Return the (x, y) coordinate for the center point of the cell that contains the specified text.  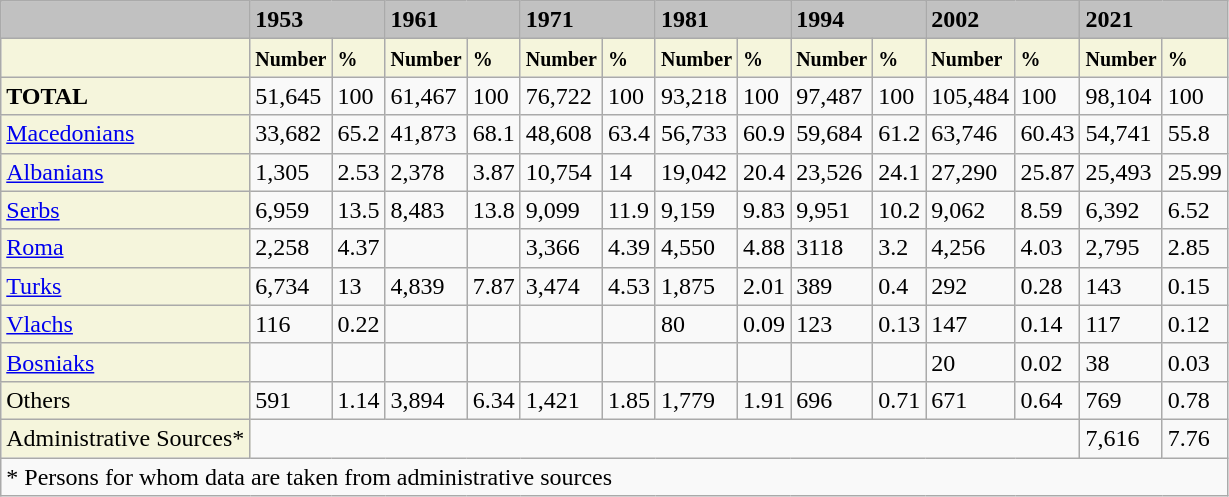
1,779 (696, 400)
591 (291, 400)
2.85 (1194, 248)
2,378 (426, 172)
11.9 (628, 210)
4,550 (696, 248)
3,366 (561, 248)
0.15 (1194, 286)
0.03 (1194, 362)
0.64 (1048, 400)
0.22 (358, 324)
3,474 (561, 286)
20.4 (764, 172)
116 (291, 324)
6,734 (291, 286)
0.71 (900, 400)
4,839 (426, 286)
61.2 (900, 134)
123 (832, 324)
33,682 (291, 134)
51,645 (291, 96)
1,875 (696, 286)
1.91 (764, 400)
60.43 (1048, 134)
97,487 (832, 96)
4.37 (358, 248)
9.83 (764, 210)
Macedonians (126, 134)
1961 (452, 20)
1994 (858, 20)
9,099 (561, 210)
1.14 (358, 400)
55.8 (1194, 134)
56,733 (696, 134)
Bosniaks (126, 362)
0.4 (900, 286)
7,616 (1121, 438)
696 (832, 400)
4,256 (970, 248)
23,526 (832, 172)
1.85 (628, 400)
1971 (588, 20)
Others (126, 400)
76,722 (561, 96)
3118 (832, 248)
1981 (722, 20)
9,159 (696, 210)
3,894 (426, 400)
2,258 (291, 248)
19,042 (696, 172)
93,218 (696, 96)
143 (1121, 286)
27,290 (970, 172)
147 (970, 324)
6,392 (1121, 210)
9,062 (970, 210)
10,754 (561, 172)
25,493 (1121, 172)
13.8 (494, 210)
7.76 (1194, 438)
25.99 (1194, 172)
Vlachs (126, 324)
59,684 (832, 134)
54,741 (1121, 134)
2,795 (1121, 248)
1,305 (291, 172)
292 (970, 286)
0.13 (900, 324)
105,484 (970, 96)
61,467 (426, 96)
Administrative Sources* (126, 438)
2002 (1003, 20)
60.9 (764, 134)
6,959 (291, 210)
63,746 (970, 134)
63.4 (628, 134)
Albanians (126, 172)
25.87 (1048, 172)
80 (696, 324)
2.01 (764, 286)
0.09 (764, 324)
4.53 (628, 286)
1,421 (561, 400)
10.2 (900, 210)
Serbs (126, 210)
671 (970, 400)
13.5 (358, 210)
8.59 (1048, 210)
769 (1121, 400)
6.52 (1194, 210)
13 (358, 286)
38 (1121, 362)
0.78 (1194, 400)
2.53 (358, 172)
4.88 (764, 248)
20 (970, 362)
7.87 (494, 286)
24.1 (900, 172)
Turks (126, 286)
TOTAL (126, 96)
2021 (1154, 20)
1953 (318, 20)
389 (832, 286)
6.34 (494, 400)
0.12 (1194, 324)
8,483 (426, 210)
0.28 (1048, 286)
3.87 (494, 172)
3.2 (900, 248)
Roma (126, 248)
* Persons for whom data are taken from administrative sources (614, 477)
4.03 (1048, 248)
48,608 (561, 134)
41,873 (426, 134)
14 (628, 172)
0.14 (1048, 324)
65.2 (358, 134)
4.39 (628, 248)
98,104 (1121, 96)
0.02 (1048, 362)
68.1 (494, 134)
9,951 (832, 210)
117 (1121, 324)
